Return the [X, Y] coordinate for the center point of the cell that contains the specified text.  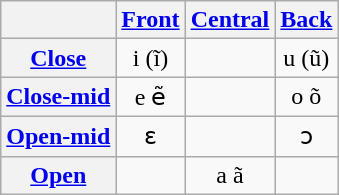
Front [150, 20]
Close-mid [58, 97]
o õ [306, 97]
ɔ [306, 136]
Back [306, 20]
ɛ [150, 136]
Open [58, 175]
u (ũ) [306, 58]
i (ĩ) [150, 58]
Close [58, 58]
a ã [230, 175]
e ẽ [150, 97]
Central [230, 20]
Open-mid [58, 136]
